For the text-containing cell, return its midpoint in (x, y) coordinate format. 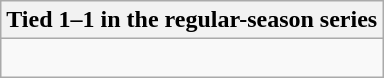
Tied 1–1 in the regular-season series (192, 20)
